Locate the cell with the specified text and output its [X, Y] center coordinate. 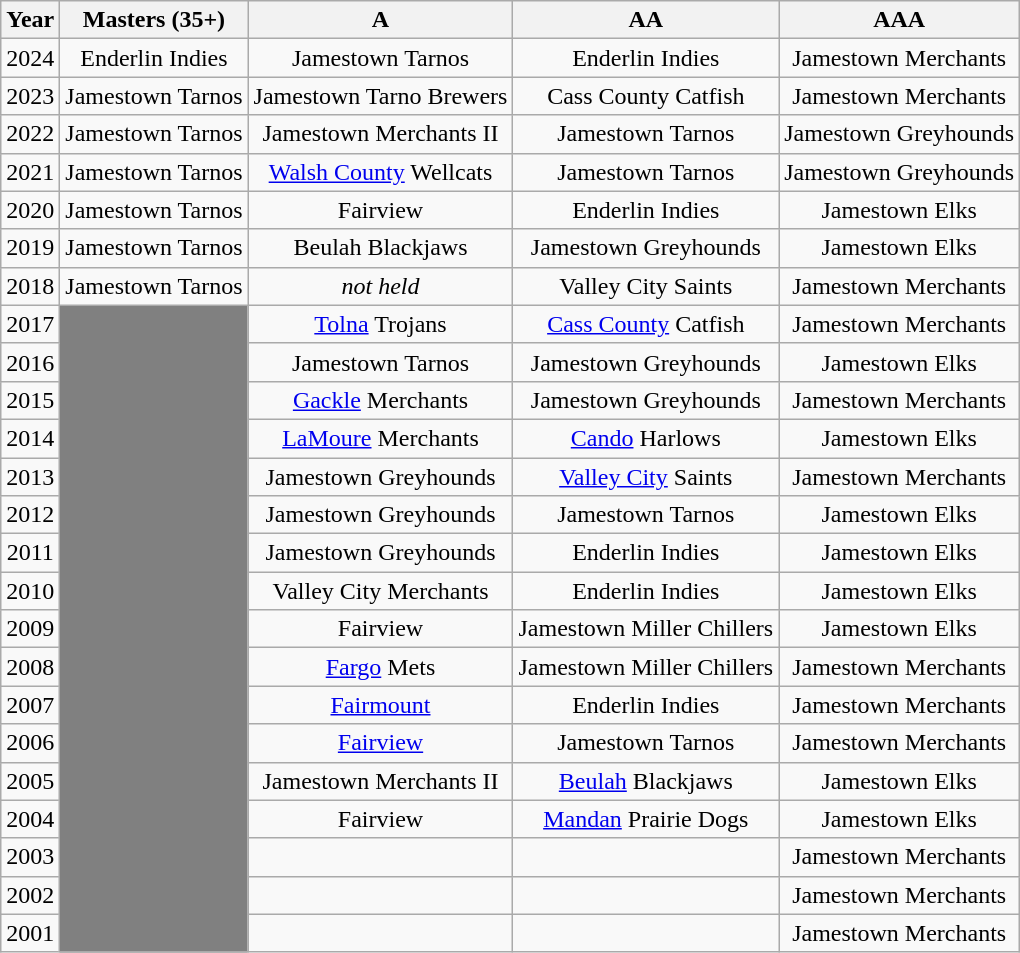
2007 [30, 705]
2006 [30, 743]
AA [646, 20]
Mandan Prairie Dogs [646, 819]
Walsh County Wellcats [380, 172]
Year [30, 20]
2012 [30, 515]
A [380, 20]
2022 [30, 134]
2003 [30, 857]
Valley City Merchants [380, 591]
2021 [30, 172]
2023 [30, 96]
Cando Harlows [646, 438]
2019 [30, 248]
2015 [30, 400]
Jamestown Tarno Brewers [380, 96]
2017 [30, 324]
2018 [30, 286]
2014 [30, 438]
2001 [30, 933]
2013 [30, 477]
2005 [30, 781]
Fargo Mets [380, 667]
Tolna Trojans [380, 324]
AAA [900, 20]
not held [380, 286]
Masters (35+) [154, 20]
Fairmount [380, 705]
2024 [30, 58]
2008 [30, 667]
2016 [30, 362]
2009 [30, 629]
2011 [30, 553]
2002 [30, 895]
2020 [30, 210]
2010 [30, 591]
Gackle Merchants [380, 400]
LaMoure Merchants [380, 438]
2004 [30, 819]
